Pinpoint the cell where the given text exists, returning its (X, Y) midpoint coordinate. 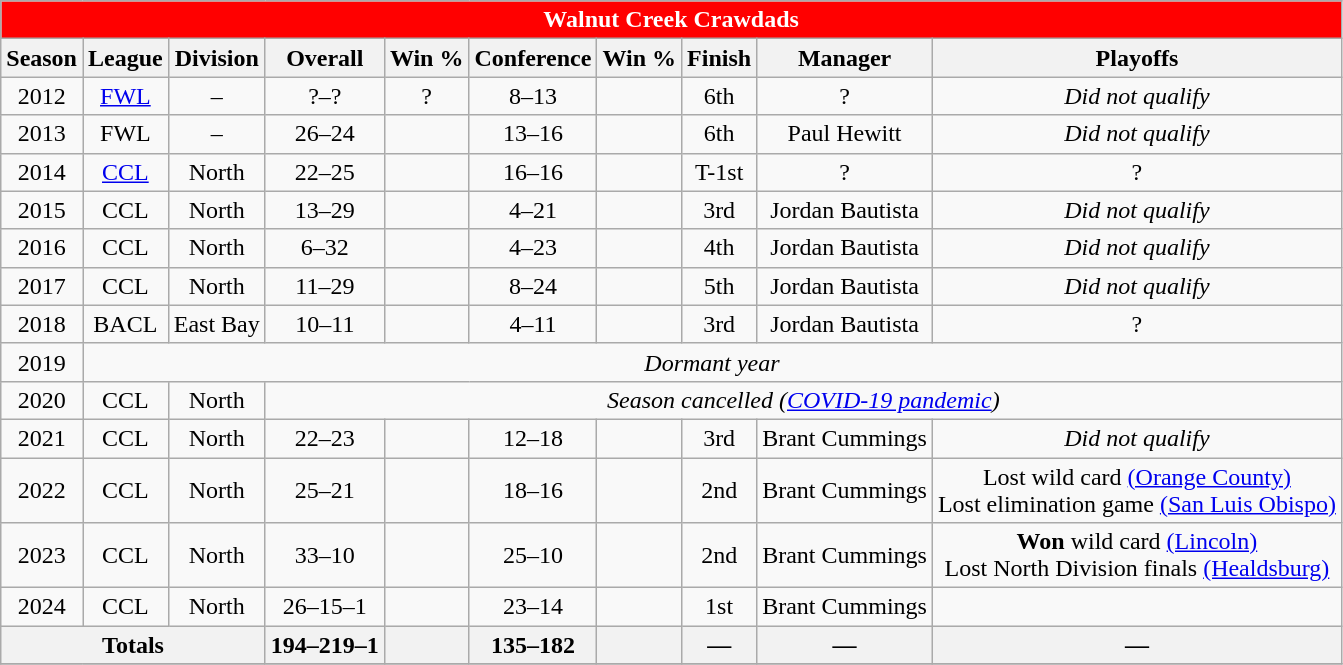
2021 (42, 438)
2020 (42, 400)
11–29 (324, 286)
16–16 (533, 172)
2013 (42, 134)
Playoffs (1136, 58)
Won wild card (Lincoln) Lost North Division finals (Healdsburg) (1136, 556)
2018 (42, 324)
4–21 (533, 210)
13–16 (533, 134)
Walnut Creek Crawdads (672, 20)
Conference (533, 58)
Dormant year (712, 362)
Division (216, 58)
BACL (125, 324)
East Bay (216, 324)
4–11 (533, 324)
2014 (42, 172)
135–182 (533, 645)
13–29 (324, 210)
22–25 (324, 172)
Manager (845, 58)
26–15–1 (324, 607)
2016 (42, 248)
Paul Hewitt (845, 134)
Lost wild card (Orange County) Lost elimination game (San Luis Obispo) (1136, 490)
194–219–1 (324, 645)
5th (720, 286)
33–10 (324, 556)
25–21 (324, 490)
1st (720, 607)
2024 (42, 607)
25–10 (533, 556)
12–18 (533, 438)
2012 (42, 96)
2017 (42, 286)
Season cancelled (COVID-19 pandemic) (803, 400)
Totals (134, 645)
23–14 (533, 607)
2019 (42, 362)
8–24 (533, 286)
2015 (42, 210)
8–13 (533, 96)
18–16 (533, 490)
4th (720, 248)
Season (42, 58)
Finish (720, 58)
2023 (42, 556)
22–23 (324, 438)
26–24 (324, 134)
?–? (324, 96)
League (125, 58)
6–32 (324, 248)
T-1st (720, 172)
10–11 (324, 324)
Overall (324, 58)
2022 (42, 490)
4–23 (533, 248)
